Scan for the cell matching the given text and deliver its [x, y] coordinate at center. 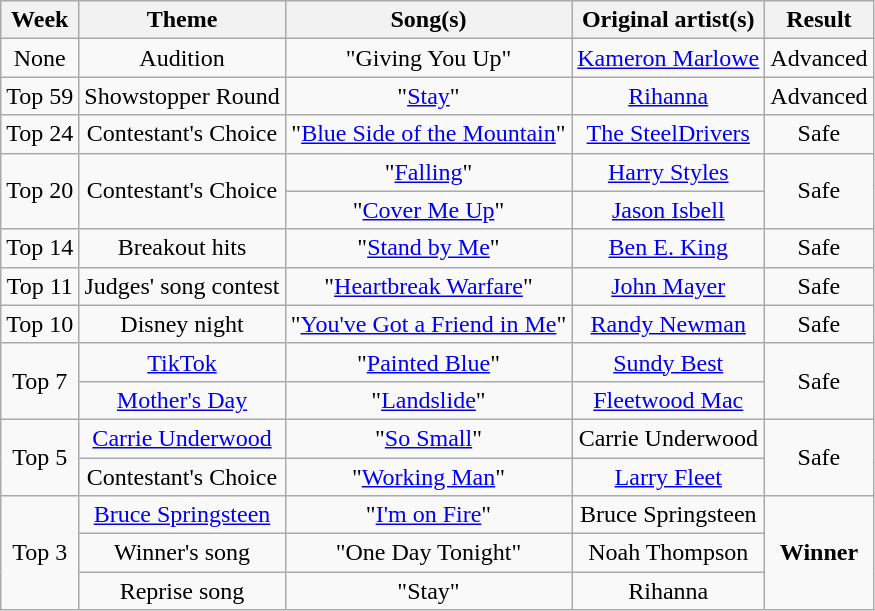
Audition [182, 58]
"Landslide" [428, 400]
Mother's Day [182, 400]
Top 14 [40, 248]
"Falling" [428, 172]
Theme [182, 20]
Result [819, 20]
Kameron Marlowe [668, 58]
The SteelDrivers [668, 134]
Sundy Best [668, 362]
"Painted Blue" [428, 362]
TikTok [182, 362]
Top 11 [40, 286]
"One Day Tonight" [428, 553]
Ben E. King [668, 248]
Harry Styles [668, 172]
Jason Isbell [668, 210]
Song(s) [428, 20]
"So Small" [428, 438]
Winner [819, 553]
Winner's song [182, 553]
Top 7 [40, 381]
Larry Fleet [668, 477]
Top 5 [40, 457]
Top 59 [40, 96]
None [40, 58]
Original artist(s) [668, 20]
Reprise song [182, 591]
Week [40, 20]
Randy Newman [668, 324]
Top 24 [40, 134]
John Mayer [668, 286]
Showstopper Round [182, 96]
"Blue Side of the Mountain" [428, 134]
Disney night [182, 324]
"You've Got a Friend in Me" [428, 324]
Fleetwood Mac [668, 400]
"I'm on Fire" [428, 515]
"Giving You Up" [428, 58]
Breakout hits [182, 248]
Judges' song contest [182, 286]
Top 3 [40, 553]
"Cover Me Up" [428, 210]
Top 10 [40, 324]
"Heartbreak Warfare" [428, 286]
"Stand by Me" [428, 248]
"Working Man" [428, 477]
Top 20 [40, 191]
Noah Thompson [668, 553]
